Extract the [X, Y] coordinate from the center of the cell holding the provided text.  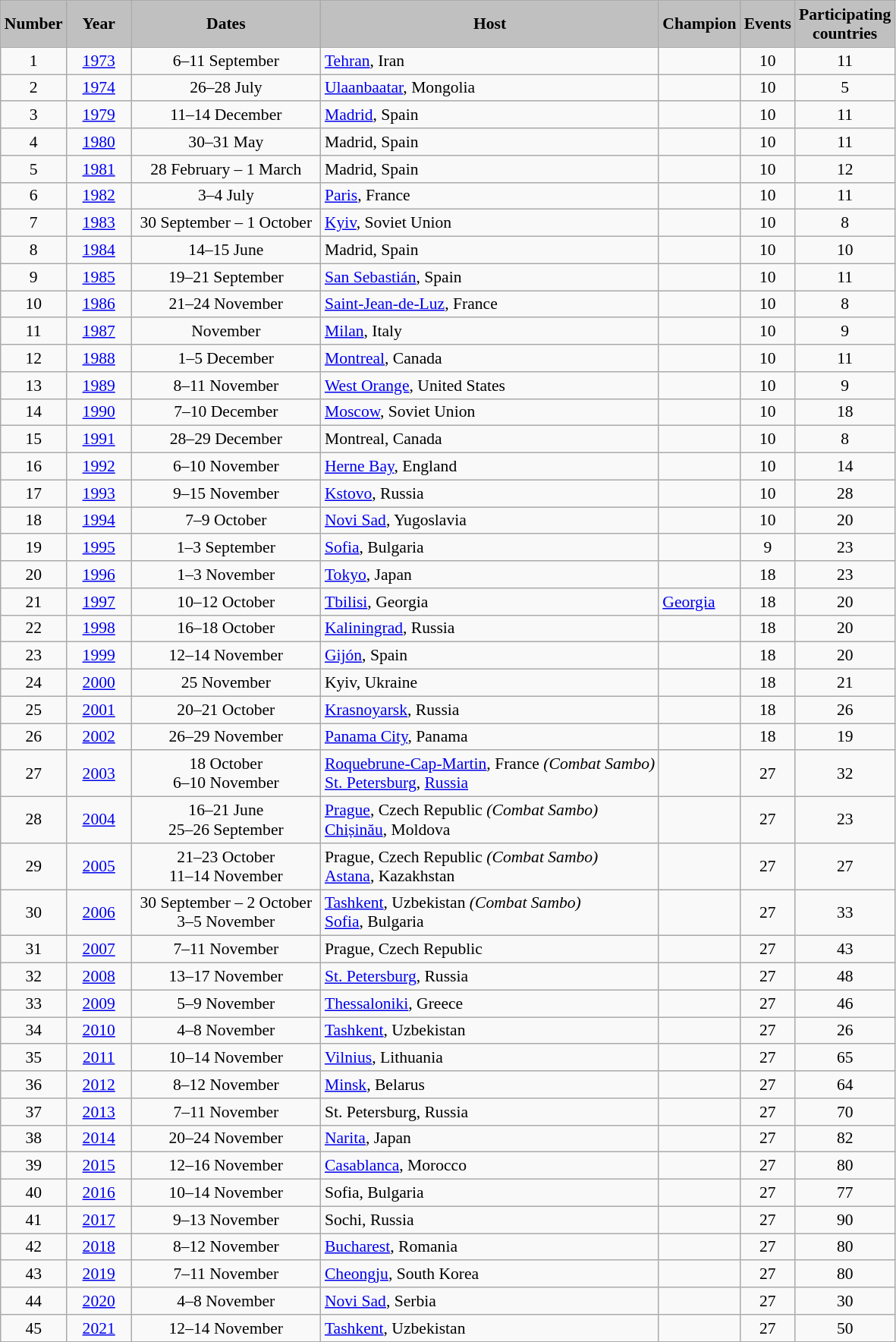
2002 [99, 737]
11–14 December [226, 115]
Champion [700, 24]
Thessaloniki, Greece [490, 1003]
1983 [99, 223]
Tokyo, Japan [490, 575]
2001 [99, 710]
20–21 October [226, 710]
Paris, France [490, 196]
46 [845, 1003]
3 [33, 115]
Minsk, Belarus [490, 1085]
8–11 November [226, 386]
Prague, Czech Republic (Combat Sambo) Chișinău, Moldova [490, 820]
1999 [99, 656]
24 [33, 683]
2011 [99, 1058]
Saint-Jean-de-Luz, France [490, 304]
Vilnius, Lithuania [490, 1058]
2013 [99, 1112]
Sochi, Russia [490, 1220]
4 [33, 142]
1991 [99, 439]
17 [33, 493]
Tashkent, Uzbekistan (Combat Sambo) Sofia, Bulgaria [490, 912]
38 [33, 1139]
1981 [99, 169]
1–3 November [226, 575]
1990 [99, 412]
Tbilisi, Georgia [490, 602]
42 [33, 1247]
28 February – 1 March [226, 169]
2007 [99, 950]
29 [33, 867]
70 [845, 1112]
10–12 October [226, 602]
9–13 November [226, 1220]
1987 [99, 332]
1994 [99, 521]
26–28 July [226, 88]
2012 [99, 1085]
1988 [99, 358]
Dates [226, 24]
41 [33, 1220]
30 September – 1 October [226, 223]
16–21 June 25–26 September [226, 820]
Kyiv, Ukraine [490, 683]
12–16 November [226, 1166]
2015 [99, 1166]
1995 [99, 548]
1–5 December [226, 358]
16–18 October [226, 628]
7–9 October [226, 521]
3–4 July [226, 196]
6 [33, 196]
Moscow, Soviet Union [490, 412]
50 [845, 1328]
1973 [99, 61]
64 [845, 1085]
Kyiv, Soviet Union [490, 223]
1989 [99, 386]
1986 [99, 304]
2017 [99, 1220]
Kstovo, Russia [490, 493]
82 [845, 1139]
2004 [99, 820]
5–9 November [226, 1003]
Milan, Italy [490, 332]
1993 [99, 493]
21–23 October 11–14 November [226, 867]
Novi Sad, Yugoslavia [490, 521]
Krasnoyarsk, Russia [490, 710]
Novi Sad, Serbia [490, 1301]
6–10 November [226, 467]
26–29 November [226, 737]
Cheongju, South Korea [490, 1274]
1982 [99, 196]
Panama City, Panama [490, 737]
Roquebrune-Cap-Martin, France (Combat Sambo) St. Petersburg, Russia [490, 774]
9–15 November [226, 493]
15 [33, 439]
2020 [99, 1301]
Year [99, 24]
1980 [99, 142]
19–21 September [226, 277]
1996 [99, 575]
31 [33, 950]
1984 [99, 250]
6–11 September [226, 61]
7 [33, 223]
2016 [99, 1193]
2008 [99, 977]
44 [33, 1301]
77 [845, 1193]
13 [33, 386]
39 [33, 1166]
Events [768, 24]
1998 [99, 628]
36 [33, 1085]
2000 [99, 683]
Number [33, 24]
Georgia [700, 602]
2003 [99, 774]
2014 [99, 1139]
45 [33, 1328]
65 [845, 1058]
37 [33, 1112]
Bucharest, Romania [490, 1247]
40 [33, 1193]
2006 [99, 912]
Participatingcountries [845, 24]
1 [33, 61]
San Sebastián, Spain [490, 277]
Kaliningrad, Russia [490, 628]
2 [33, 88]
16 [33, 467]
1–3 September [226, 548]
25 November [226, 683]
20–24 November [226, 1139]
21–24 November [226, 304]
Narita, Japan [490, 1139]
Herne Bay, England [490, 467]
West Orange, United States [490, 386]
2019 [99, 1274]
2005 [99, 867]
18 October 6–10 November [226, 774]
14–15 June [226, 250]
Host [490, 24]
2009 [99, 1003]
30 September – 2 October 3–5 November [226, 912]
Casablanca, Morocco [490, 1166]
48 [845, 977]
Prague, Czech Republic [490, 950]
1985 [99, 277]
30–31 May [226, 142]
90 [845, 1220]
2021 [99, 1328]
Tehran, Iran [490, 61]
28–29 December [226, 439]
Gijón, Spain [490, 656]
November [226, 332]
1979 [99, 115]
25 [33, 710]
35 [33, 1058]
2010 [99, 1031]
Ulaanbaatar, Mongolia [490, 88]
13–17 November [226, 977]
1992 [99, 467]
34 [33, 1031]
1974 [99, 88]
22 [33, 628]
Prague, Czech Republic (Combat Sambo) Astana, Kazakhstan [490, 867]
2018 [99, 1247]
7–10 December [226, 412]
1997 [99, 602]
